Extract the [x, y] coordinate from the center of the cell holding the provided text.  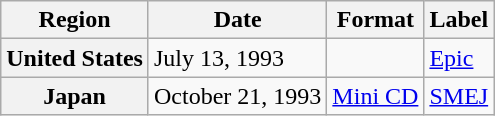
United States [75, 58]
Epic [459, 58]
Mini CD [376, 96]
Date [237, 20]
SMEJ [459, 96]
Format [376, 20]
Japan [75, 96]
October 21, 1993 [237, 96]
Label [459, 20]
July 13, 1993 [237, 58]
Region [75, 20]
